Return [x, y] of the center of cell containing provided text 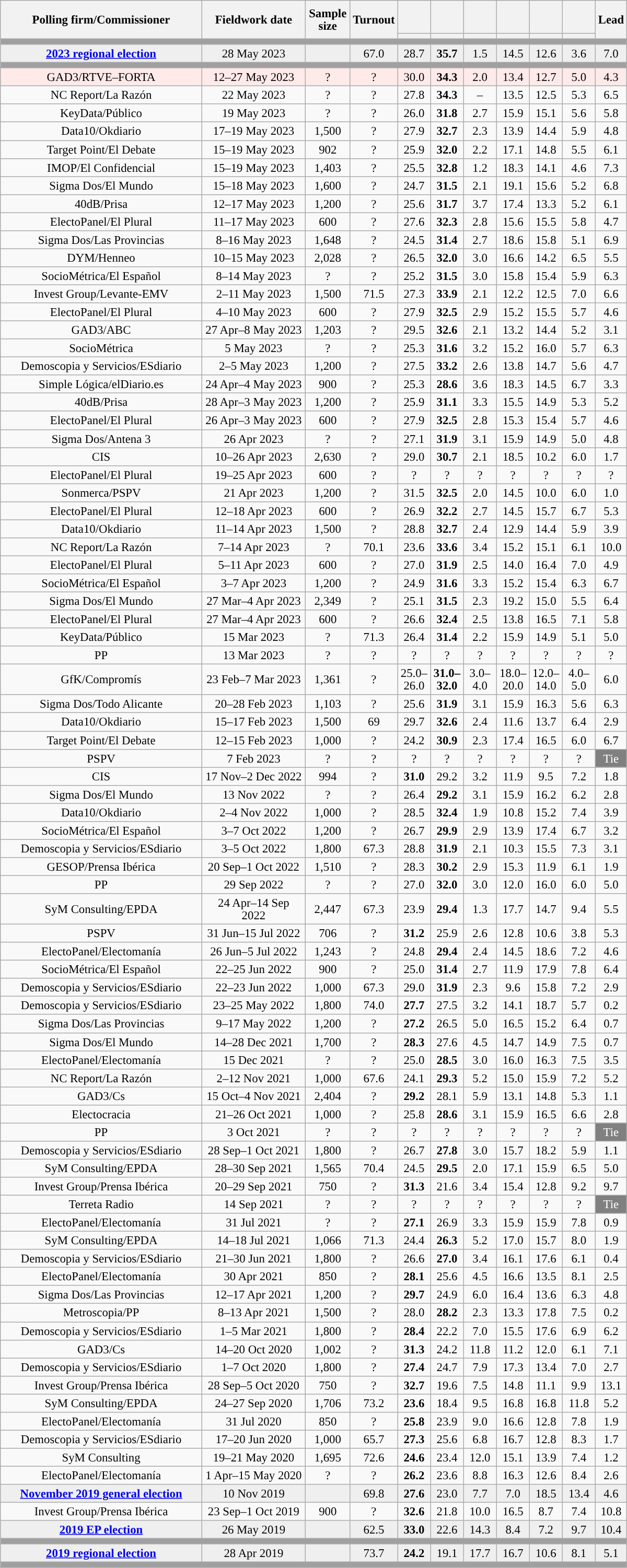
9.2 [579, 1187]
14–18 Jul 2021 [253, 1241]
26.2 [414, 1475]
17–20 Jun 2020 [253, 1440]
22.6 [447, 1529]
20–29 Sep 2021 [253, 1187]
0.9 [611, 1222]
24.4 [414, 1241]
Polling firm/Commissioner [101, 20]
24.6 [414, 1457]
70.1 [374, 547]
7 Feb 2023 [253, 758]
11–17 May 2023 [253, 221]
Electocracia [101, 1115]
1,403 [328, 167]
4–10 May 2023 [253, 312]
31.0 [414, 776]
10.3 [513, 848]
27.2 [414, 1024]
Invest Group/Levante-EMV [101, 294]
13 Nov 2022 [253, 794]
4.9 [611, 565]
33.0 [414, 1529]
71.5 [374, 294]
27.7 [414, 1006]
24 Apr–4 May 2023 [253, 384]
DYM/Henneo [101, 258]
23 Sep–1 Oct 2019 [253, 1512]
1,706 [328, 1403]
12–27 May 2023 [253, 77]
4.3 [611, 77]
14–20 Oct 2020 [253, 1349]
65.7 [374, 1440]
11.2 [513, 1349]
2–5 May 2023 [253, 367]
9.6 [513, 987]
8–13 Apr 2021 [253, 1313]
14.3 [480, 1529]
18.7 [545, 1006]
9.0 [480, 1422]
25.2 [414, 276]
8.0 [579, 1241]
1,700 [328, 1042]
19.2 [513, 602]
2023 regional election [101, 53]
28.4 [414, 1331]
31 Jul 2020 [253, 1422]
31.1 [447, 402]
9–17 May 2022 [253, 1024]
8.8 [480, 1475]
26 May 2019 [253, 1529]
29.3 [447, 1078]
Lead [611, 20]
1,361 [328, 680]
18.0–20.0 [513, 680]
8.7 [545, 1512]
3 Oct 2021 [253, 1132]
1–7 Oct 2020 [253, 1367]
12–15 Feb 2023 [253, 741]
9.9 [579, 1385]
19.6 [447, 1385]
30.2 [447, 867]
GfK/Compromís [101, 680]
12.9 [513, 529]
2–12 Nov 2021 [253, 1078]
24.1 [414, 1078]
33.9 [447, 294]
2,404 [328, 1096]
35.7 [447, 53]
Turnout [374, 20]
10.2 [545, 457]
GAD3/ABC [101, 330]
11.1 [545, 1385]
Terreta Radio [101, 1204]
25.0–26.0 [414, 680]
1,510 [328, 867]
10–15 May 2023 [253, 258]
Sonmerca/PSPV [101, 493]
1.0 [611, 493]
2,447 [328, 909]
70.4 [374, 1168]
2019 EP election [101, 1529]
15 Mar 2023 [253, 637]
23.0 [447, 1494]
1,002 [328, 1349]
GAD3/RTVE–FORTA [101, 77]
12.7 [545, 77]
33.2 [447, 367]
16.2 [545, 794]
17.0 [513, 1241]
25.1 [414, 602]
19–21 May 2020 [253, 1457]
26.0 [414, 114]
3.5 [611, 1060]
26 Apr 2023 [253, 439]
16.1 [513, 1259]
7–14 Apr 2023 [253, 547]
1,066 [328, 1241]
14.2 [545, 258]
73.7 [374, 1553]
8–14 May 2023 [253, 276]
19 May 2023 [253, 114]
1.3 [480, 909]
17–19 May 2023 [253, 132]
14 Sep 2021 [253, 1204]
1,600 [328, 186]
30.0 [414, 77]
17.3 [513, 1367]
12–17 May 2023 [253, 204]
Metroscopia/PP [101, 1313]
13.2 [513, 330]
26.3 [447, 1241]
30.7 [447, 457]
3.0–4.0 [480, 680]
31.2 [414, 934]
74.0 [374, 1006]
23.4 [447, 1457]
15–17 Feb 2023 [253, 722]
22–23 Jun 2022 [253, 987]
7.9 [480, 1367]
1,203 [328, 330]
20–28 Feb 2023 [253, 704]
31.0–32.0 [447, 680]
28 Apr–3 May 2023 [253, 402]
28 May 2023 [253, 53]
24.8 [414, 952]
62.5 [374, 1529]
73.2 [374, 1403]
Sigma Dos/Antena 3 [101, 439]
72.6 [374, 1457]
10–26 Apr 2023 [253, 457]
27 Apr–8 May 2023 [253, 330]
24 Apr–14 Sep 2022 [253, 909]
12–18 Apr 2023 [253, 511]
67.6 [374, 1078]
1,695 [328, 1457]
15–18 May 2023 [253, 186]
30.9 [447, 741]
29 Sep 2022 [253, 885]
21 Apr 2023 [253, 493]
32.2 [447, 511]
Simple Lógica/elDiario.es [101, 384]
0.4 [611, 1259]
2,349 [328, 602]
27.4 [414, 1367]
15 Dec 2021 [253, 1060]
– [480, 95]
23 Feb–7 Mar 2023 [253, 680]
Sample size [328, 20]
1,648 [328, 240]
14–28 Dec 2021 [253, 1042]
28 Apr 2019 [253, 1553]
12.2 [513, 294]
1,243 [328, 952]
November 2019 general election [101, 1494]
19–25 Apr 2023 [253, 474]
25.5 [414, 167]
23–25 May 2022 [253, 1006]
IMOP/El Confidencial [101, 167]
17.9 [545, 969]
994 [328, 776]
21.6 [447, 1187]
3.7 [480, 204]
28.0 [414, 1313]
Sigma Dos/Todo Alicante [101, 704]
31 Jun–15 Jul 2022 [253, 934]
2019 regional election [101, 1553]
22.2 [447, 1331]
Fieldwork date [253, 20]
28 Sep–5 Oct 2020 [253, 1385]
30 Apr 2021 [253, 1277]
706 [328, 934]
13 Mar 2023 [253, 655]
26 Apr–3 May 2023 [253, 421]
10.4 [611, 1529]
12.0–14.0 [545, 680]
4.0–5.0 [579, 680]
1,103 [328, 704]
3–7 Oct 2022 [253, 830]
21–30 Jun 2021 [253, 1259]
11.6 [513, 722]
GESOP/Prensa Ibérica [101, 867]
1 Apr–15 May 2020 [253, 1475]
26 Jun–5 Jul 2022 [253, 952]
22 May 2023 [253, 95]
2–11 May 2023 [253, 294]
3–5 Oct 2022 [253, 848]
3–7 Apr 2023 [253, 583]
32.8 [447, 167]
14.0 [513, 565]
31 Jul 2021 [253, 1222]
21–26 Oct 2021 [253, 1115]
15 Oct–4 Nov 2021 [253, 1096]
7.7 [480, 1494]
28 Sep–1 Oct 2021 [253, 1150]
2,630 [328, 457]
9.4 [579, 909]
2–4 Nov 2022 [253, 813]
13.7 [545, 722]
31.7 [447, 204]
18.4 [447, 1403]
67.0 [374, 53]
18.2 [545, 1150]
31.8 [447, 114]
5 May 2023 [253, 348]
29.9 [447, 830]
1.5 [480, 53]
17 Nov–2 Dec 2022 [253, 776]
28.7 [414, 53]
22–25 Jun 2022 [253, 969]
SocioMétrica [101, 348]
32.3 [447, 221]
69.8 [374, 1494]
5–11 Apr 2023 [253, 565]
2,028 [328, 258]
8–16 May 2023 [253, 240]
28.2 [447, 1313]
13.6 [545, 1295]
17.8 [545, 1313]
12–17 Apr 2021 [253, 1295]
33.6 [447, 547]
1–5 Mar 2021 [253, 1331]
SyM Consulting [101, 1457]
24–27 Sep 2020 [253, 1403]
21.8 [447, 1512]
3.8 [579, 934]
20 Sep–1 Oct 2022 [253, 867]
1,565 [328, 1168]
28–30 Sep 2021 [253, 1168]
1.8 [611, 776]
11–14 Apr 2023 [253, 529]
8.3 [579, 1440]
902 [328, 149]
10 Nov 2019 [253, 1494]
69 [374, 722]
